Return the (X, Y) coordinate for the center point of the cell that contains the specified text.  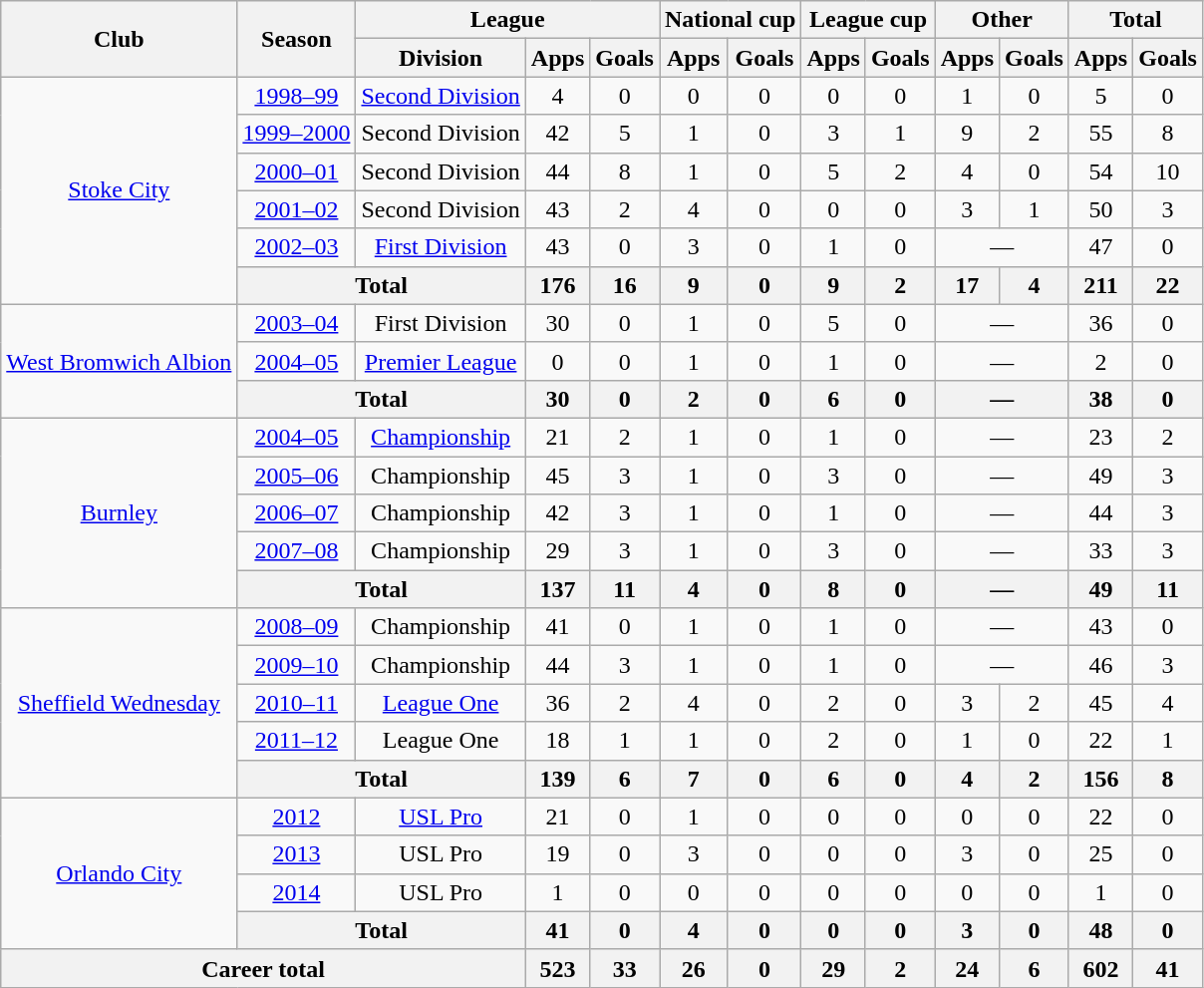
139 (557, 779)
54 (1100, 171)
2010–11 (297, 703)
1998–99 (297, 96)
Orlando City (120, 873)
602 (1100, 968)
1999–2000 (297, 134)
7 (694, 779)
46 (1100, 665)
2000–01 (297, 171)
156 (1100, 779)
2003–04 (297, 323)
10 (1168, 171)
176 (557, 285)
National cup (731, 20)
2009–10 (297, 665)
Premier League (441, 361)
47 (1100, 247)
West Bromwich Albion (120, 361)
523 (557, 968)
League cup (868, 20)
17 (967, 285)
25 (1100, 854)
2001–02 (297, 209)
18 (557, 741)
Club (120, 39)
2013 (297, 854)
Career total (263, 968)
2007–08 (297, 551)
137 (557, 589)
48 (1100, 930)
2005–06 (297, 476)
38 (1100, 399)
League (508, 20)
2008–09 (297, 627)
Burnley (120, 512)
24 (967, 968)
Division (441, 58)
55 (1100, 134)
16 (625, 285)
26 (694, 968)
2011–12 (297, 741)
2006–07 (297, 513)
50 (1100, 209)
211 (1100, 285)
Season (297, 39)
2012 (297, 817)
Stoke City (120, 190)
Other (1002, 20)
19 (557, 854)
Sheffield Wednesday (120, 703)
23 (1100, 437)
2002–03 (297, 247)
2014 (297, 892)
